Find where the given text appears and provide that cell's center as (X, Y) coordinate. 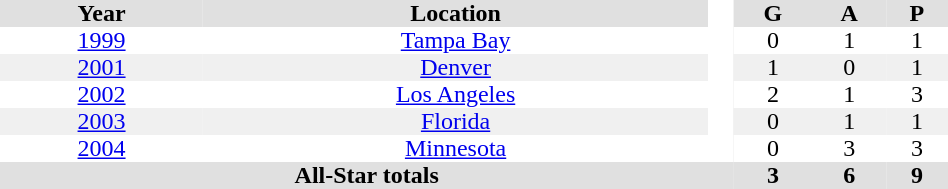
Location (456, 14)
2004 (102, 148)
6 (848, 176)
A (848, 14)
P (917, 14)
2 (772, 94)
Minnesota (456, 148)
2002 (102, 94)
2003 (102, 122)
All-Star totals (366, 176)
G (772, 14)
9 (917, 176)
Los Angeles (456, 94)
Florida (456, 122)
Denver (456, 68)
Year (102, 14)
2001 (102, 68)
Tampa Bay (456, 40)
1999 (102, 40)
